Output the (x, y) coordinate of the center of the cell containing the given text.  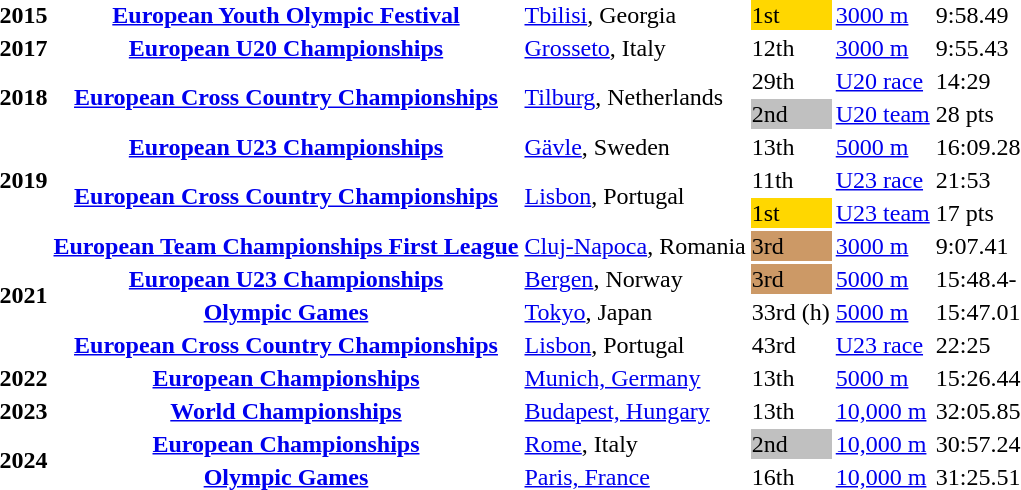
33rd (h) (790, 312)
Olympic Games (286, 312)
Budapest, Hungary (635, 411)
Munich, Germany (635, 378)
43rd (790, 345)
Grosseto, Italy (635, 48)
Tokyo, Japan (635, 312)
29th (790, 81)
Gävle, Sweden (635, 147)
Rome, Italy (635, 444)
European Youth Olympic Festival (286, 15)
Bergen, Norway (635, 279)
U23 team (882, 213)
11th (790, 180)
World Championships (286, 411)
Tbilisi, Georgia (635, 15)
European U20 Championships (286, 48)
Cluj-Napoca, Romania (635, 246)
12th (790, 48)
Tilburg, Netherlands (635, 98)
U20 team (882, 114)
European Team Championships First League (286, 246)
U20 race (882, 81)
